Capture the cell that displays the provided text and extract its (x, y) central coordinate. 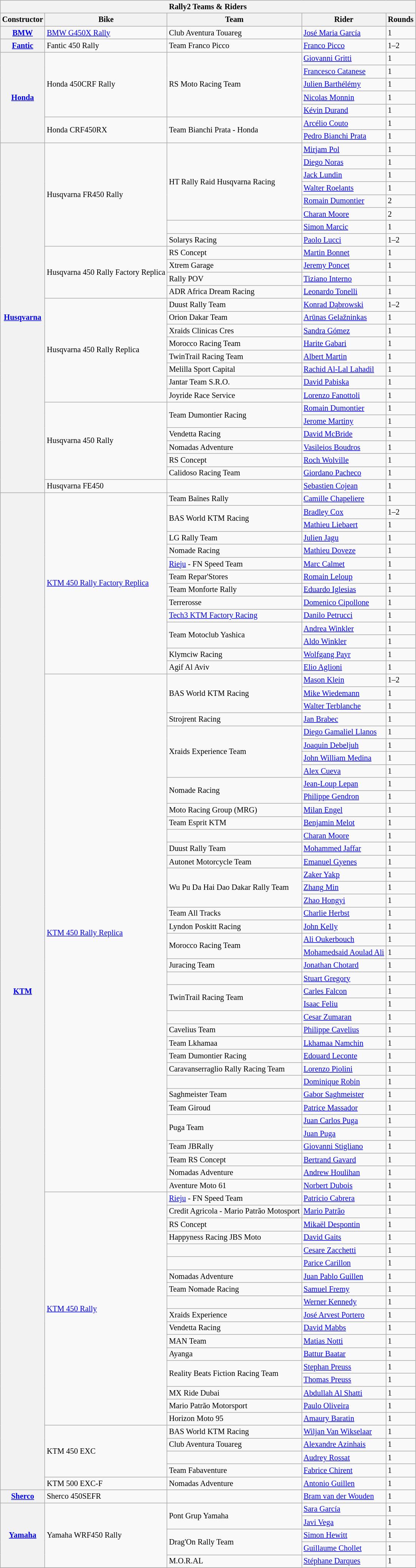
Diego Noras (344, 162)
Mohamedsaid Aoulad Ali (344, 952)
Jantar Team S.R.O. (235, 382)
Bertrand Gavard (344, 1160)
Pont Grup Yamaha (235, 1516)
Cesar Zumaran (344, 1017)
Mirjam Pol (344, 149)
Saghmeister Team (235, 1095)
Caravanserraglio Rally Racing Team (235, 1069)
Wolfgang Payr (344, 654)
Team (235, 20)
Arcélio Couto (344, 123)
LG Rally Team (235, 538)
Gabor Saghmeister (344, 1095)
Lorenzo Fanottoli (344, 395)
Benjamin Melot (344, 823)
Fantic 450 Rally (106, 45)
Aventure Moto 61 (235, 1185)
KTM (23, 991)
Milan Engel (344, 810)
Team RS Concept (235, 1160)
Team Giroud (235, 1108)
KTM 450 EXC (106, 1451)
Giordano Pacheco (344, 473)
Solarys Racing (235, 240)
Jean-Loup Lepan (344, 784)
Tiziano Interno (344, 279)
Giovanni Stigliano (344, 1147)
Isaac Feliu (344, 1004)
Paolo Lucci (344, 240)
Patricio Cabrera (344, 1199)
Xtrem Garage (235, 266)
Audrey Rossat (344, 1458)
Camille Chapeliere (344, 499)
Lyndon Poskitt Racing (235, 926)
Mario Patrão (344, 1211)
KTM 450 Rally Replica (106, 933)
Agif Al Aviv (235, 667)
Mike Wiedemann (344, 693)
Cavelius Team (235, 1030)
Sebastien Cojean (344, 486)
José Arvest Portero (344, 1315)
Juan Pablo Guillen (344, 1276)
Cesare Zacchetti (344, 1250)
Mason Klein (344, 680)
M.O.R.AL (235, 1561)
Joaquin Debeljuh (344, 745)
Mathieu Doveze (344, 551)
Mikaël Despontin (344, 1224)
Constructor (23, 20)
Sara García (344, 1509)
Husqvarna 450 Rally (106, 441)
Emanuel Gyenes (344, 862)
Lorenzo Piolini (344, 1069)
Stéphane Darques (344, 1561)
Werner Kennedy (344, 1302)
Horizon Moto 95 (235, 1419)
Fabrice Chirent (344, 1471)
Husqvarna (23, 318)
HT Rally Raid Husqvarna Racing (235, 182)
Puga Team (235, 1127)
Mario Patrão Motorsport (235, 1406)
Team JBRally (235, 1147)
Stephan Preuss (344, 1367)
ADR Africa Dream Racing (235, 292)
Domenico Cipollone (344, 603)
Team Baïnes Rally (235, 499)
Norbert Dubois (344, 1185)
Jack Lundin (344, 175)
Husqvarna 450 Rally Factory Replica (106, 272)
Credit Agricola - Mario Patrão Motosport (235, 1211)
Dominique Robin (344, 1082)
David McBride (344, 434)
David Gaits (344, 1237)
Ali Oukerbouch (344, 939)
Yamaha WRF450 Rally (106, 1535)
Guillaume Chollet (344, 1548)
Harite Gabari (344, 343)
Marc Calmet (344, 564)
BMW G450X Rally (106, 33)
Walter Terblanche (344, 706)
Juan Puga (344, 1133)
Roch Wolville (344, 460)
Lkhamaa Namchin (344, 1043)
Battur Baatar (344, 1354)
Rally POV (235, 279)
John Kelly (344, 926)
Walter Roelants (344, 188)
Honda CRF450RX (106, 129)
Nicolas Monnin (344, 97)
Jerome Martiny (344, 421)
Jonathan Chotard (344, 965)
Reality Beats Fiction Racing Team (235, 1373)
Amaury Baratin (344, 1419)
KTM 500 EXC-F (106, 1483)
Team Bianchi Prata - Honda (235, 129)
Calidoso Racing Team (235, 473)
KTM 450 Rally (106, 1309)
Danilo Petrucci (344, 615)
Sherco (23, 1496)
Kévin Durand (344, 110)
Konrad Dąbrowski (344, 304)
MAN Team (235, 1341)
Patrice Massador (344, 1108)
Julien Jagu (344, 538)
Stuart Gregory (344, 978)
Husqvarna FR450 Rally (106, 195)
Husqvarna FE450 (106, 486)
Wiljan Van Wikselaar (344, 1432)
Joyride Race Service (235, 395)
Juan Carlos Puga (344, 1121)
Giovanni Gritti (344, 59)
Philippe Gendron (344, 797)
Andrea Winkler (344, 629)
David Mabbs (344, 1328)
Ayanga (235, 1354)
John William Medina (344, 758)
Juracing Team (235, 965)
KTM 450 Rally Factory Replica (106, 583)
Honda (23, 97)
Team Monforte Rally (235, 590)
Drag'On Rally Team (235, 1542)
Melilla Sport Capital (235, 369)
José Maria García (344, 33)
Leonardo Tonelli (344, 292)
Andrew Houlihan (344, 1172)
Zhao Hongyi (344, 901)
Rally2 Teams & Riders (208, 7)
Simon Marcic (344, 227)
Team Nomade Racing (235, 1289)
Francesco Catanese (344, 72)
Happyness Racing JBS Moto (235, 1237)
Team Lkhamaa (235, 1043)
MX Ride Dubai (235, 1393)
Yamaha (23, 1535)
Parice Carillon (344, 1263)
Jan Brabec (344, 719)
Orion Dakar Team (235, 318)
Rider (344, 20)
RS Moto Racing Team (235, 84)
Fantic (23, 45)
Bram van der Wouden (344, 1496)
Vasileios Boudros (344, 447)
Alexandre Azinhais (344, 1444)
Bike (106, 20)
Romain Leloup (344, 577)
Autonet Motorcycle Team (235, 862)
Arūnas Gelažninkas (344, 318)
Team All Tracks (235, 913)
Xraids Experience (235, 1315)
Honda 450CRF Rally (106, 84)
Simon Hewitt (344, 1535)
Edouard Leconte (344, 1056)
Rounds (401, 20)
Jeremy Poncet (344, 266)
Samuel Fremy (344, 1289)
BMW (23, 33)
Tech3 KTM Factory Racing (235, 615)
Team Repar'Stores (235, 577)
Matias Notti (344, 1341)
Xraids Experience Team (235, 751)
Aldo Winkler (344, 642)
Pedro Bianchi Prata (344, 136)
Julien Barthélémy (344, 84)
Rachid Al-Lal Lahadil (344, 369)
Wu Pu Da Hai Dao Dakar Rally Team (235, 888)
Javi Vega (344, 1522)
Zaker Yakp (344, 874)
Thomas Preuss (344, 1380)
Strojrent Racing (235, 719)
Philippe Cavelius (344, 1030)
Franco Picco (344, 45)
Diego Gamaliel Llanos (344, 732)
Bradley Cox (344, 512)
Martin Bonnet (344, 253)
Mohammed Jaffar (344, 849)
Abdullah Al Shatti (344, 1393)
Team Motoclub Yashica (235, 635)
Alex Cueva (344, 771)
Xraids Clinicas Cres (235, 331)
Moto Racing Group (MRG) (235, 810)
Paulo Oliveira (344, 1406)
Elio Aglioni (344, 667)
Team Esprit KTM (235, 823)
David Pabiska (344, 382)
Sandra Gómez (344, 331)
Klymciw Racing (235, 654)
Carles Falcon (344, 991)
Antonio Guillen (344, 1483)
Eduardo Iglesias (344, 590)
Zhang Min (344, 888)
Team Franco Picco (235, 45)
Team Fabaventure (235, 1471)
Mathieu Liebaert (344, 525)
Husqvarna 450 Rally Replica (106, 349)
Albert Martin (344, 356)
Sherco 450SEFR (106, 1496)
Terrerosse (235, 603)
Charlie Herbst (344, 913)
